Locate the cell with the specified text and output its (X, Y) center coordinate. 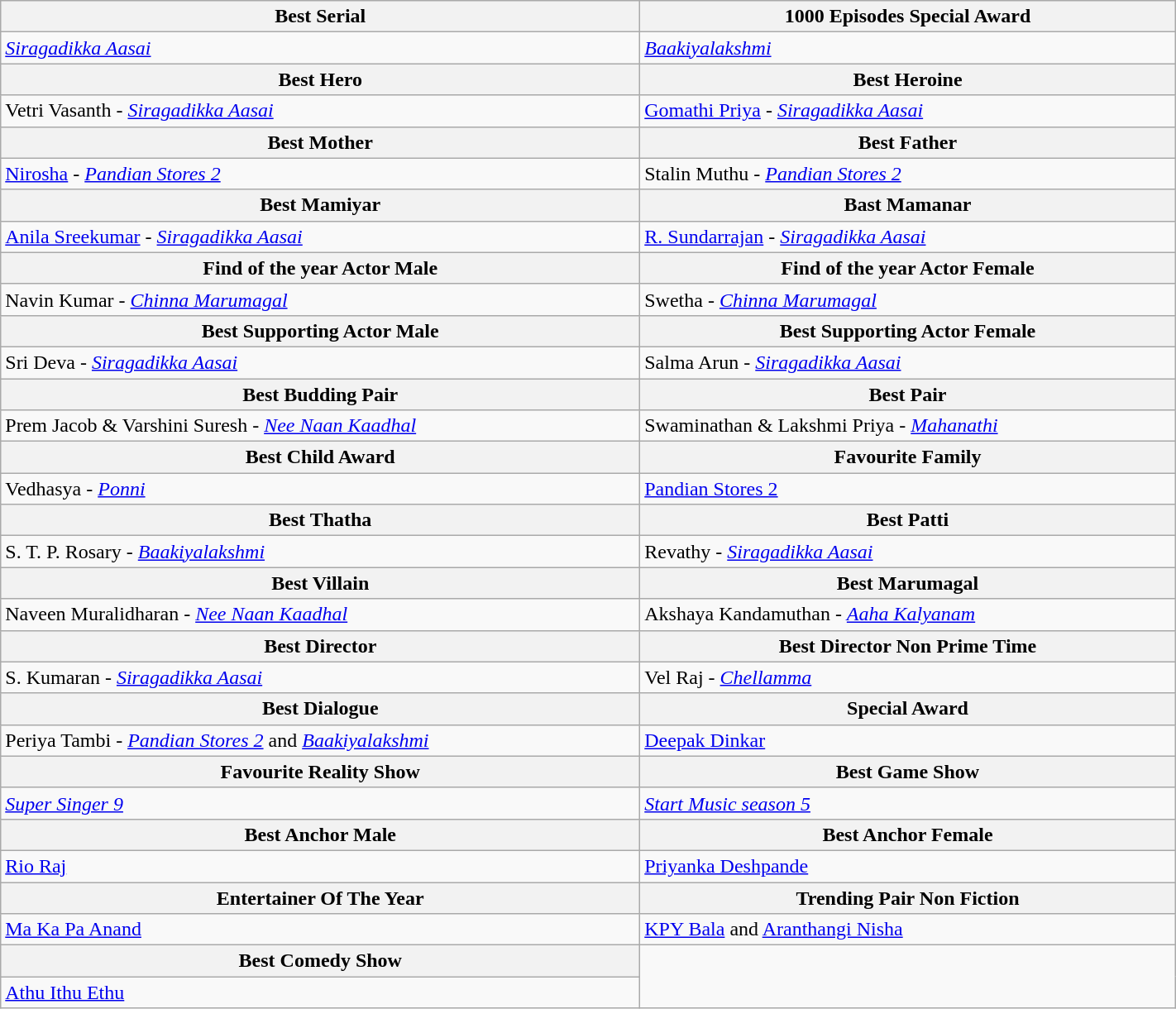
Special Award (908, 709)
Rio Raj (321, 866)
Pandian Stores 2 (908, 489)
Nirosha - Pandian Stores 2 (321, 174)
Bast Mamanar (908, 205)
Best Supporting Actor Female (908, 331)
Vel Raj - Chellamma (908, 677)
Navin Kumar - Chinna Marumagal (321, 299)
Akshaya Kandamuthan - Aaha Kalyanam (908, 614)
Swaminathan & Lakshmi Priya - Mahanathi (908, 426)
Best Director Non Prime Time (908, 646)
Favourite Family (908, 457)
Best Heroine (908, 79)
Trending Pair Non Fiction (908, 897)
Best Supporting Actor Male (321, 331)
Start Music season 5 (908, 803)
Best Comedy Show (321, 961)
Best Anchor Female (908, 834)
Best Child Award (321, 457)
Athu Ithu Ethu (321, 992)
Deepak Dinkar (908, 740)
KPY Bala and Aranthangi Nisha (908, 930)
Best Game Show (908, 772)
Sri Deva - Siragadikka Aasai (321, 362)
Best Pair (908, 395)
1000 Episodes Special Award (908, 17)
Stalin Muthu - Pandian Stores 2 (908, 174)
Best Anchor Male (321, 834)
Best Patti (908, 520)
Swetha - Chinna Marumagal (908, 299)
Best Villain (321, 583)
Find of the year Actor Male (321, 268)
Best Thatha (321, 520)
Baakiyalakshmi (908, 48)
Best Mother (321, 142)
Vedhasya - Ponni (321, 489)
Favourite Reality Show (321, 772)
Ma Ka Pa Anand (321, 930)
R. Sundarrajan - Siragadikka Aasai (908, 237)
Naveen Muralidharan - Nee Naan Kaadhal (321, 614)
Best Mamiyar (321, 205)
Find of the year Actor Female (908, 268)
Revathy - Siragadikka Aasai (908, 552)
S. Kumaran - Siragadikka Aasai (321, 677)
Best Hero (321, 79)
Salma Arun - Siragadikka Aasai (908, 362)
Super Singer 9 (321, 803)
Entertainer Of The Year (321, 897)
Best Father (908, 142)
Prem Jacob & Varshini Suresh - Nee Naan Kaadhal (321, 426)
Gomathi Priya - Siragadikka Aasai (908, 111)
S. T. P. Rosary - Baakiyalakshmi (321, 552)
Best Director (321, 646)
Best Budding Pair (321, 395)
Best Marumagal (908, 583)
Siragadikka Aasai (321, 48)
Anila Sreekumar - Siragadikka Aasai (321, 237)
Priyanka Deshpande (908, 866)
Best Serial (321, 17)
Periya Tambi - Pandian Stores 2 and Baakiyalakshmi (321, 740)
Best Dialogue (321, 709)
Vetri Vasanth - Siragadikka Aasai (321, 111)
